Search for the cell housing the specified text and yield its [x, y] center coordinate. 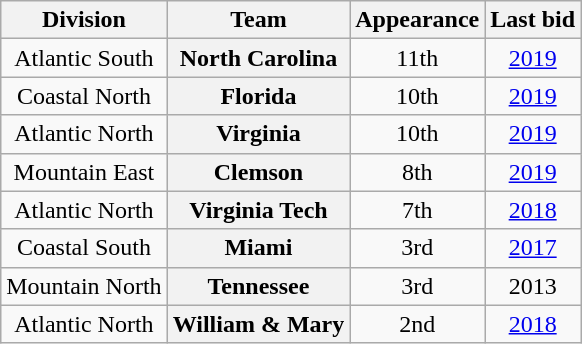
Division [84, 20]
Virginia Tech [258, 210]
7th [418, 210]
Team [258, 20]
Appearance [418, 20]
2017 [533, 248]
8th [418, 172]
2013 [533, 286]
Clemson [258, 172]
Florida [258, 96]
Coastal South [84, 248]
Atlantic South [84, 58]
Coastal North [84, 96]
Miami [258, 248]
Mountain East [84, 172]
Last bid [533, 20]
Tennessee [258, 286]
2nd [418, 324]
Mountain North [84, 286]
Virginia [258, 134]
North Carolina [258, 58]
11th [418, 58]
William & Mary [258, 324]
